Return [X, Y] of the center of cell containing provided text 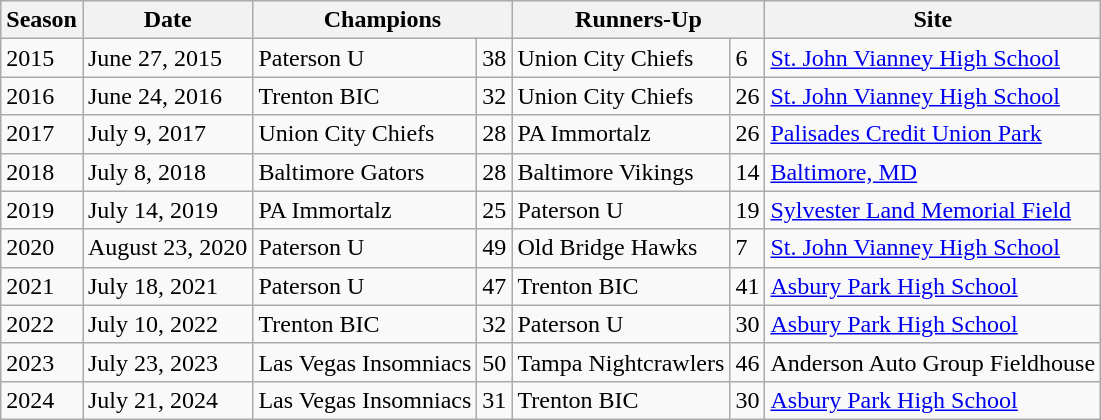
41 [748, 286]
2021 [42, 286]
July 21, 2024 [167, 400]
July 9, 2017 [167, 134]
14 [748, 172]
Baltimore Vikings [621, 172]
August 23, 2020 [167, 248]
2019 [42, 210]
Runners-Up [638, 20]
Champions [382, 20]
2023 [42, 362]
Baltimore, MD [933, 172]
7 [748, 248]
July 8, 2018 [167, 172]
Palisades Credit Union Park [933, 134]
Baltimore Gators [365, 172]
July 18, 2021 [167, 286]
2020 [42, 248]
2022 [42, 324]
July 10, 2022 [167, 324]
38 [494, 58]
July 14, 2019 [167, 210]
Season [42, 20]
Sylvester Land Memorial Field [933, 210]
July 23, 2023 [167, 362]
Anderson Auto Group Fieldhouse [933, 362]
2024 [42, 400]
June 27, 2015 [167, 58]
Date [167, 20]
49 [494, 248]
6 [748, 58]
25 [494, 210]
June 24, 2016 [167, 96]
2016 [42, 96]
50 [494, 362]
2018 [42, 172]
2015 [42, 58]
Site [933, 20]
Tampa Nightcrawlers [621, 362]
Old Bridge Hawks [621, 248]
19 [748, 210]
47 [494, 286]
2017 [42, 134]
31 [494, 400]
46 [748, 362]
